For the text-containing cell, return its midpoint in (x, y) coordinate format. 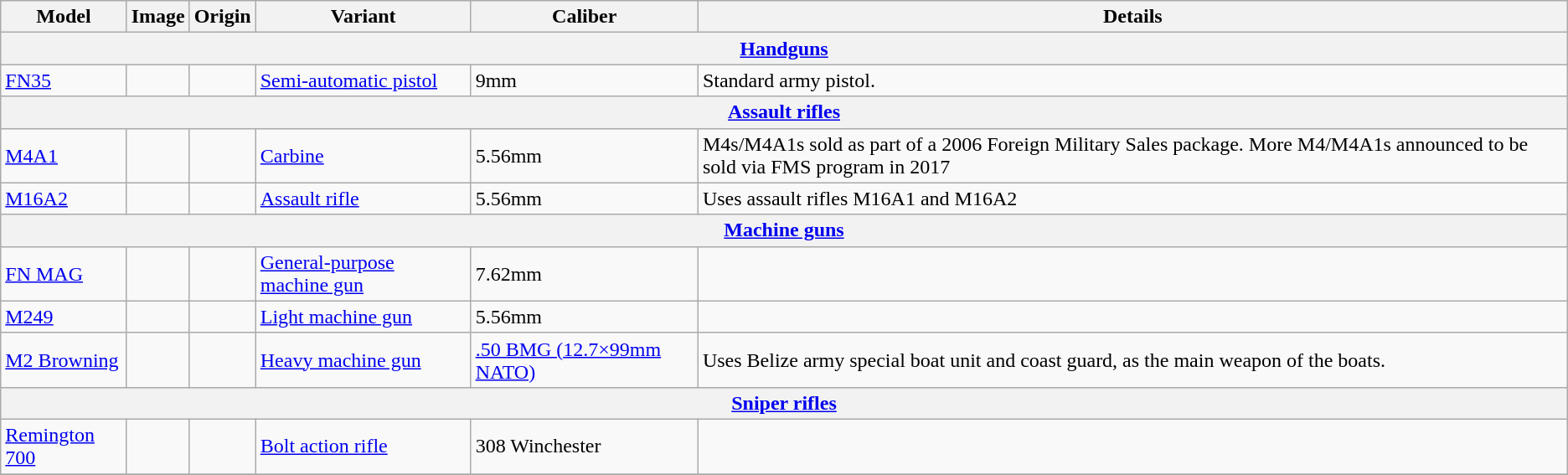
Model (64, 17)
Handguns (784, 49)
Uses Belize army special boat unit and coast guard, as the main weapon of the boats. (1132, 360)
Details (1132, 17)
M16A2 (64, 199)
M4s/M4A1s sold as part of a 2006 Foreign Military Sales package. More M4/M4A1s announced to be sold via FMS program in 2017 (1132, 156)
Caliber (585, 17)
Bolt action rifle (364, 446)
308 Winchester (585, 446)
Assault rifles (784, 112)
Machine guns (784, 230)
Assault rifle (364, 199)
.50 BMG (12.7×99mm NATO) (585, 360)
M2 Browning (64, 360)
7.62mm (585, 273)
M249 (64, 317)
Variant (364, 17)
Remington 700 (64, 446)
Image (157, 17)
Semi-automatic pistol (364, 80)
Standard army pistol. (1132, 80)
FN35 (64, 80)
Light machine gun (364, 317)
Carbine (364, 156)
Sniper rifles (784, 403)
M4A1 (64, 156)
9mm (585, 80)
Origin (223, 17)
FN MAG (64, 273)
Heavy machine gun (364, 360)
Uses assault rifles M16A1 and M16A2 (1132, 199)
General-purpose machine gun (364, 273)
